Capture the cell that displays the provided text and extract its (x, y) central coordinate. 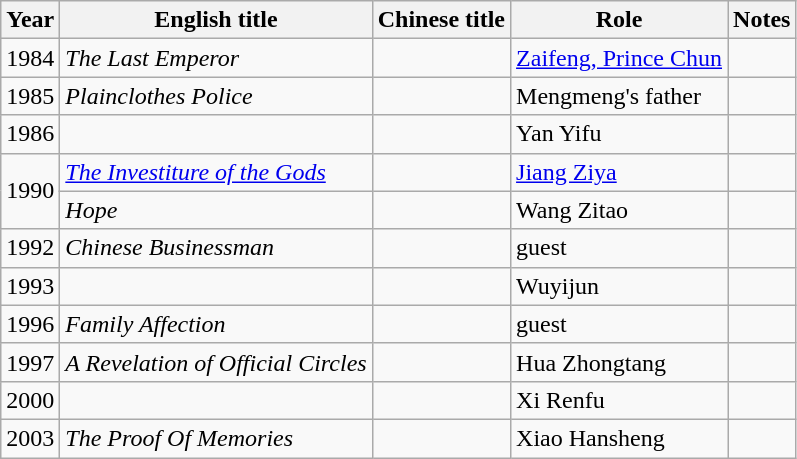
The Proof Of Memories (216, 438)
Jiang Ziya (620, 172)
Year (30, 20)
Chinese Businessman (216, 248)
Hua Zhongtang (620, 362)
Wang Zitao (620, 210)
Wuyijun (620, 286)
Notes (762, 20)
1997 (30, 362)
Xiao Hansheng (620, 438)
Plainclothes Police (216, 96)
English title (216, 20)
A Revelation of Official Circles (216, 362)
1986 (30, 134)
1992 (30, 248)
Xi Renfu (620, 400)
Role (620, 20)
1984 (30, 58)
1985 (30, 96)
Chinese title (441, 20)
The Investiture of the Gods (216, 172)
The Last Emperor (216, 58)
2000 (30, 400)
Yan Yifu (620, 134)
2003 (30, 438)
Zaifeng, Prince Chun (620, 58)
1990 (30, 191)
Mengmeng's father (620, 96)
1993 (30, 286)
Family Affection (216, 324)
1996 (30, 324)
Hope (216, 210)
